Capture the cell that displays the provided text and extract its [x, y] central coordinate. 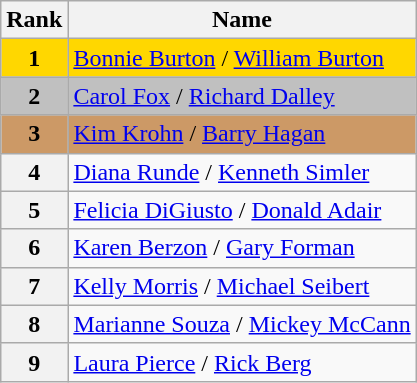
Karen Berzon / Gary Forman [242, 248]
7 [34, 286]
4 [34, 172]
1 [34, 58]
Laura Pierce / Rick Berg [242, 362]
3 [34, 134]
2 [34, 96]
5 [34, 210]
8 [34, 324]
Kelly Morris / Michael Seibert [242, 286]
9 [34, 362]
Felicia DiGiusto / Donald Adair [242, 210]
Rank [34, 20]
Kim Krohn / Barry Hagan [242, 134]
Diana Runde / Kenneth Simler [242, 172]
Bonnie Burton / William Burton [242, 58]
Carol Fox / Richard Dalley [242, 96]
6 [34, 248]
Name [242, 20]
Marianne Souza / Mickey McCann [242, 324]
